Find where the given text appears and provide that cell's center as (X, Y) coordinate. 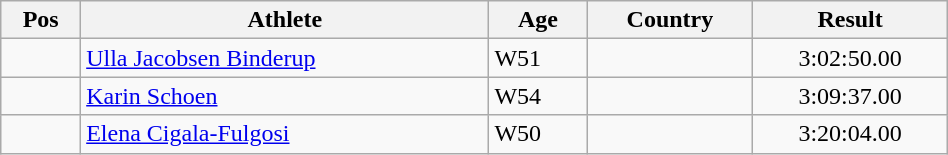
W51 (538, 58)
Karin Schoen (285, 96)
Country (670, 20)
W50 (538, 134)
Pos (41, 20)
Athlete (285, 20)
Result (850, 20)
Age (538, 20)
Elena Cigala-Fulgosi (285, 134)
Ulla Jacobsen Binderup (285, 58)
3:02:50.00 (850, 58)
3:20:04.00 (850, 134)
W54 (538, 96)
3:09:37.00 (850, 96)
